Return (x, y) of the center of cell containing provided text 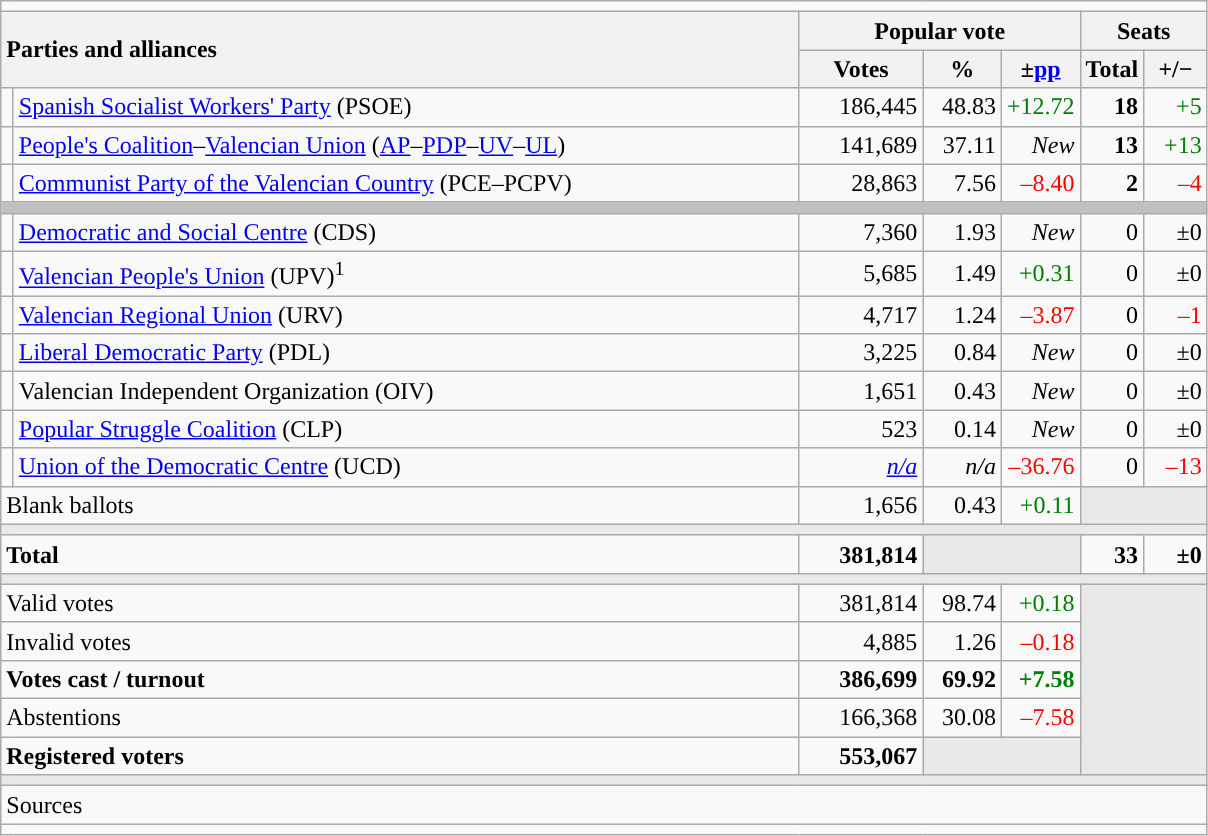
4,885 (861, 641)
1.24 (962, 315)
+0.31 (1040, 274)
Blank ballots (400, 505)
7.56 (962, 183)
1,651 (861, 391)
–3.87 (1040, 315)
±pp (1040, 69)
Votes cast / turnout (400, 679)
1.49 (962, 274)
166,368 (861, 718)
Union of the Democratic Centre (UCD) (406, 467)
+0.18 (1040, 603)
Registered voters (400, 756)
–13 (1176, 467)
–8.40 (1040, 183)
+7.58 (1040, 679)
–1 (1176, 315)
Valencian Regional Union (URV) (406, 315)
Sources (604, 805)
69.92 (962, 679)
People's Coalition–Valencian Union (AP–PDP–UV–UL) (406, 145)
186,445 (861, 107)
Parties and alliances (400, 50)
1.93 (962, 232)
Valid votes (400, 603)
33 (1112, 554)
+13 (1176, 145)
+0.11 (1040, 505)
–36.76 (1040, 467)
13 (1112, 145)
% (962, 69)
37.11 (962, 145)
Seats (1144, 31)
0.84 (962, 353)
Invalid votes (400, 641)
Abstentions (400, 718)
7,360 (861, 232)
Popular vote (940, 31)
Popular Struggle Coalition (CLP) (406, 429)
1,656 (861, 505)
Valencian Independent Organization (OIV) (406, 391)
4,717 (861, 315)
523 (861, 429)
48.83 (962, 107)
3,225 (861, 353)
386,699 (861, 679)
–4 (1176, 183)
28,863 (861, 183)
1.26 (962, 641)
141,689 (861, 145)
–0.18 (1040, 641)
Democratic and Social Centre (CDS) (406, 232)
–7.58 (1040, 718)
5,685 (861, 274)
Liberal Democratic Party (PDL) (406, 353)
Communist Party of the Valencian Country (PCE–PCPV) (406, 183)
Spanish Socialist Workers' Party (PSOE) (406, 107)
2 (1112, 183)
553,067 (861, 756)
+12.72 (1040, 107)
30.08 (962, 718)
+5 (1176, 107)
Votes (861, 69)
98.74 (962, 603)
+/− (1176, 69)
0.14 (962, 429)
Valencian People's Union (UPV)1 (406, 274)
18 (1112, 107)
